Determine the (X, Y) coordinate at the center of the cell enclosing the given text.  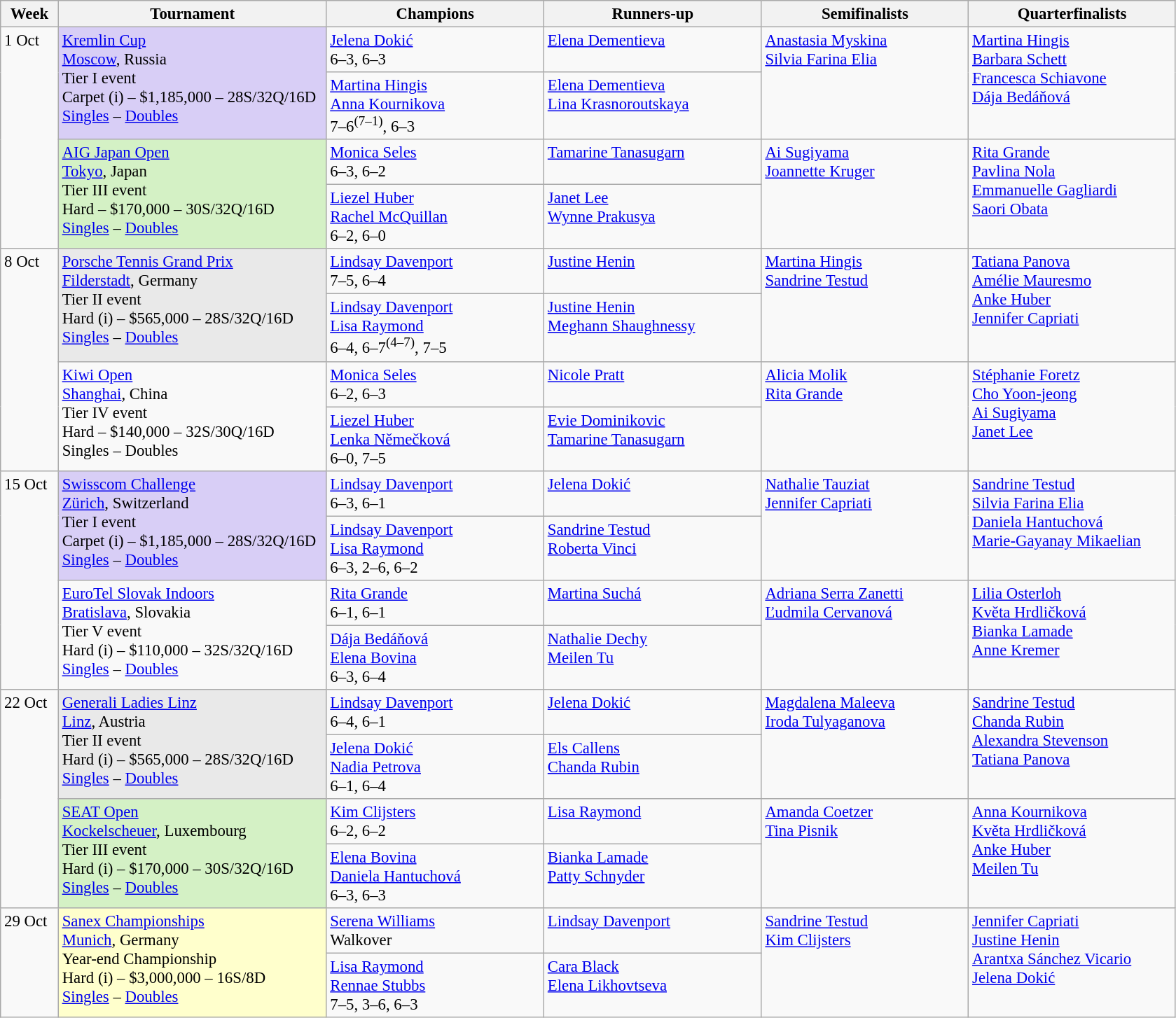
22 Oct (29, 799)
Els Callens Chanda Rubin (653, 767)
Martina Hingis Anna Kournikova 7–6(7–1), 6–3 (436, 106)
Lindsay Davenport 7–5, 6–4 (436, 272)
Anastasia Myskina Silvia Farina Elia (865, 84)
Kiwi Open Shanghai, China Tier IV eventHard – $140,000 – 32S/30Q/16DSingles – Doubles (192, 416)
Justine Henin Meghann Shaughnessy (653, 328)
Lindsay Davenport Lisa Raymond 6–3, 2–6, 6–2 (436, 548)
Elena Dementieva Lina Krasnoroutskaya (653, 106)
Martina Hingis Barbara Schett Francesca Schiavone Dája Bedáňová (1072, 84)
Evie Dominikovic Tamarine Tanasugarn (653, 439)
Sandrine Testud Roberta Vinci (653, 548)
Kim Clijsters 6–2, 6–2 (436, 822)
Week (29, 14)
Elena Bovina Daniela Hantuchová 6–3, 6–3 (436, 877)
15 Oct (29, 580)
Liezel Huber Lenka Němečková 6–0, 7–5 (436, 439)
Alicia Molik Rita Grande (865, 416)
SEAT Open Kockelscheuer, Luxembourg Tier III eventHard (i) – $170,000 – 30S/32Q/16DSingles – Doubles (192, 853)
Champions (436, 14)
Generali Ladies Linz Linz, Austria Tier II eventHard (i) – $565,000 – 28S/32Q/16DSingles – Doubles (192, 744)
Lisa Raymond Rennae Stubbs 7–5, 3–6, 6–3 (436, 986)
Monica Seles 6–2, 6–3 (436, 384)
Nicole Pratt (653, 384)
AIG Japan Open Tokyo, Japan Tier III eventHard – $170,000 – 30S/32Q/16DSingles – Doubles (192, 194)
Nathalie Tauziat Jennifer Capriati (865, 525)
Lindsay Davenport 6–4, 6–1 (436, 713)
Janet Lee Wynne Prakusya (653, 217)
Adriana Serra Zanetti Ľudmila Cervanová (865, 635)
Tournament (192, 14)
Bianka Lamade Patty Schnyder (653, 877)
Magdalena Maleeva Iroda Tulyaganova (865, 744)
Lindsay Davenport (653, 931)
Nathalie Dechy Meilen Tu (653, 657)
Rita Grande 6–1, 6–1 (436, 604)
Elena Dementieva (653, 50)
Lindsay Davenport 6–3, 6–1 (436, 493)
Anna Kournikova Květa Hrdličková Anke Huber Meilen Tu (1072, 853)
Sandrine Testud Kim Clijsters (865, 963)
Quarterfinalists (1072, 14)
Semifinalists (865, 14)
Lisa Raymond (653, 822)
Kremlin Cup Moscow, Russia Tier I eventCarpet (i) – $1,185,000 – 28S/32Q/16DSingles – Doubles (192, 84)
8 Oct (29, 360)
Amanda Coetzer Tina Pisnik (865, 853)
Dája Bedáňová Elena Bovina 6–3, 6–4 (436, 657)
Tamarine Tanasugarn (653, 162)
Runners-up (653, 14)
Justine Henin (653, 272)
29 Oct (29, 963)
Monica Seles 6–3, 6–2 (436, 162)
Swisscom Challenge Zürich, Switzerland Tier I eventCarpet (i) – $1,185,000 – 28S/32Q/16DSingles – Doubles (192, 525)
Lilia Osterloh Květa Hrdličková Bianka Lamade Anne Kremer (1072, 635)
Jelena Dokić 6–3, 6–3 (436, 50)
Sandrine Testud Chanda Rubin Alexandra Stevenson Tatiana Panova (1072, 744)
Rita Grande Pavlina Nola Emmanuelle Gagliardi Saori Obata (1072, 194)
Sandrine Testud Silvia Farina Elia Daniela Hantuchová Marie-Gayanay Mikaelian (1072, 525)
Ai Sugiyama Joannette Kruger (865, 194)
Lindsay Davenport Lisa Raymond 6–4, 6–7(4–7), 7–5 (436, 328)
Porsche Tennis Grand Prix Filderstadt, Germany Tier II eventHard (i) – $565,000 – 28S/32Q/16DSingles – Doubles (192, 305)
Jelena Dokić Nadia Petrova 6–1, 6–4 (436, 767)
Jennifer Capriati Justine Henin Arantxa Sánchez Vicario Jelena Dokić (1072, 963)
Liezel Huber Rachel McQuillan 6–2, 6–0 (436, 217)
Tatiana Panova Amélie Mauresmo Anke Huber Jennifer Capriati (1072, 305)
EuroTel Slovak Indoors Bratislava, Slovakia Tier V eventHard (i) – $110,000 – 32S/32Q/16DSingles – Doubles (192, 635)
Martina Hingis Sandrine Testud (865, 305)
Sanex Championships Munich, Germany Year-end ChampionshipHard (i) – $3,000,000 – 16S/8DSingles – Doubles (192, 963)
Martina Suchá (653, 604)
Stéphanie Foretz Cho Yoon-jeong Ai Sugiyama Janet Lee (1072, 416)
Serena Williams Walkover (436, 931)
1 Oct (29, 139)
Cara Black Elena Likhovtseva (653, 986)
